Return [x, y] of the center of cell containing provided text 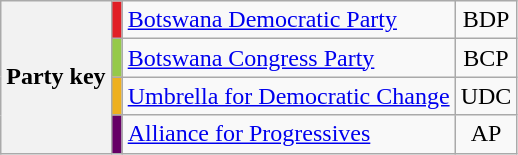
UDC [486, 96]
Alliance for Progressives [288, 134]
Botswana Democratic Party [288, 20]
AP [486, 134]
Botswana Congress Party [288, 58]
BDP [486, 20]
BCP [486, 58]
Party key [56, 77]
Umbrella for Democratic Change [288, 96]
